From the cell containing the given text, extract its center point as (x, y) coordinate. 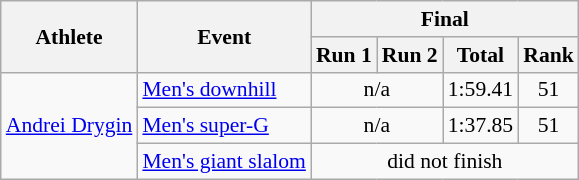
1:37.85 (480, 126)
Men's downhill (224, 90)
Run 1 (344, 55)
Rank (548, 55)
Final (445, 19)
Run 2 (410, 55)
Andrei Drygin (70, 126)
Men's super-G (224, 126)
Athlete (70, 36)
Total (480, 55)
Men's giant slalom (224, 162)
did not finish (445, 162)
Event (224, 36)
1:59.41 (480, 90)
